Extract the [x, y] coordinate from the center of the cell holding the provided text.  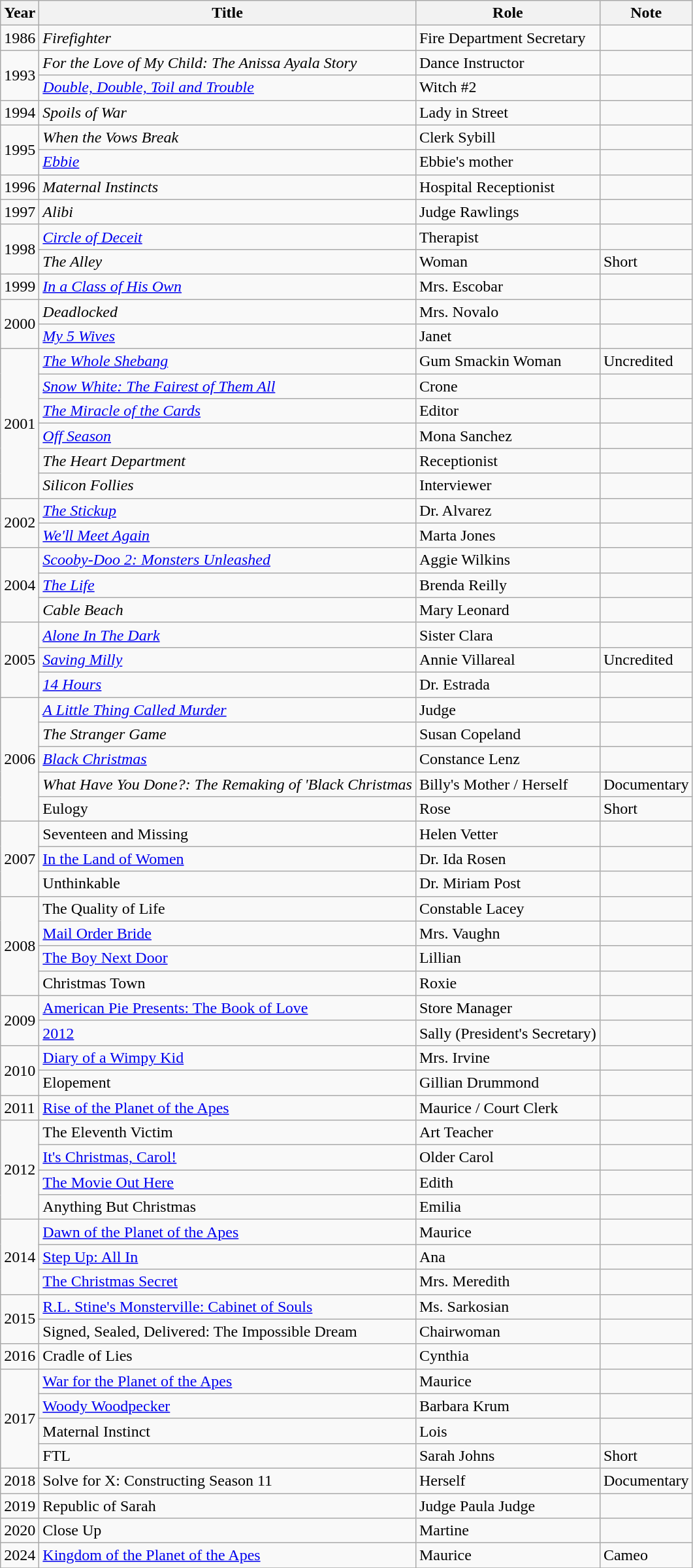
Off Season [227, 436]
Clerk Sybill [508, 137]
Witch #2 [508, 88]
Title [227, 13]
Anything But Christmas [227, 1207]
2015 [20, 1319]
Cradle of Lies [227, 1356]
2009 [20, 1020]
Mona Sanchez [508, 436]
Editor [508, 411]
Janet [508, 337]
The Whole Shebang [227, 361]
For the Love of My Child: The Anissa Ayala Story [227, 63]
A Little Thing Called Murder [227, 709]
Silicon Follies [227, 486]
1998 [20, 249]
Maternal Instinct [227, 1431]
Billy's Mother / Herself [508, 784]
Eulogy [227, 809]
Cynthia [508, 1356]
Kingdom of the Planet of the Apes [227, 1556]
The Life [227, 585]
1993 [20, 75]
Martine [508, 1531]
2020 [20, 1531]
Sarah Johns [508, 1456]
Judge [508, 709]
Barbara Krum [508, 1406]
American Pie Presents: The Book of Love [227, 1008]
Mary Leonard [508, 610]
14 Hours [227, 684]
2024 [20, 1556]
Gillian Drummond [508, 1082]
Lady in Street [508, 112]
Alibi [227, 212]
The Stickup [227, 510]
Older Carol [508, 1158]
Hospital Receptionist [508, 187]
Solve for X: Constructing Season 11 [227, 1480]
2014 [20, 1257]
Dr. Miriam Post [508, 884]
Constance Lenz [508, 759]
Judge Rawlings [508, 212]
Ebbie [227, 162]
Deadlocked [227, 312]
Roxie [508, 983]
2005 [20, 659]
Mrs. Irvine [508, 1058]
Crone [508, 386]
Sally (President's Secretary) [508, 1033]
Dawn of the Planet of the Apes [227, 1232]
Art Teacher [508, 1133]
When the Vows Break [227, 137]
Store Manager [508, 1008]
It's Christmas, Carol! [227, 1158]
Lois [508, 1431]
The Movie Out Here [227, 1182]
Seventeen and Missing [227, 834]
2002 [20, 523]
Unthinkable [227, 884]
1995 [20, 150]
The Heart Department [227, 461]
The Miracle of the Cards [227, 411]
Edith [508, 1182]
Mrs. Novalo [508, 312]
Double, Double, Toil and Trouble [227, 88]
Herself [508, 1480]
Annie Villareal [508, 659]
1986 [20, 38]
Cameo [646, 1556]
Mrs. Meredith [508, 1282]
Mrs. Escobar [508, 286]
Marta Jones [508, 535]
Snow White: The Fairest of Them All [227, 386]
The Stranger Game [227, 735]
Firefighter [227, 38]
2006 [20, 759]
1994 [20, 112]
Constable Lacey [508, 909]
Note [646, 13]
Diary of a Wimpy Kid [227, 1058]
Susan Copeland [508, 735]
Emilia [508, 1207]
R.L. Stine's Monsterville: Cabinet of Souls [227, 1307]
Woody Woodpecker [227, 1406]
The Alley [227, 261]
2016 [20, 1356]
Chairwoman [508, 1331]
FTL [227, 1456]
Woman [508, 261]
Dr. Ida Rosen [508, 859]
Christmas Town [227, 983]
Sister Clara [508, 635]
Ms. Sarkosian [508, 1307]
Judge Paula Judge [508, 1505]
My 5 Wives [227, 337]
In a Class of His Own [227, 286]
Maurice / Court Clerk [508, 1108]
Signed, Sealed, Delivered: The Impossible Dream [227, 1331]
Lillian [508, 958]
Elopement [227, 1082]
2001 [20, 424]
2018 [20, 1480]
2019 [20, 1505]
Scooby-Doo 2: Monsters Unleashed [227, 560]
Spoils of War [227, 112]
Dr. Estrada [508, 684]
Mail Order Bride [227, 933]
War for the Planet of the Apes [227, 1381]
Aggie Wilkins [508, 560]
Maternal Instincts [227, 187]
Therapist [508, 237]
1999 [20, 286]
Dr. Alvarez [508, 510]
Alone In The Dark [227, 635]
1997 [20, 212]
In the Land of Women [227, 859]
The Quality of Life [227, 909]
Role [508, 13]
Ebbie's mother [508, 162]
Receptionist [508, 461]
2007 [20, 859]
Ana [508, 1257]
Year [20, 13]
Saving Milly [227, 659]
Interviewer [508, 486]
We'll Meet Again [227, 535]
2000 [20, 324]
Rise of the Planet of the Apes [227, 1108]
Circle of Deceit [227, 237]
Fire Department Secretary [508, 38]
Dance Instructor [508, 63]
What Have You Done?: The Remaking of 'Black Christmas [227, 784]
2008 [20, 946]
Brenda Reilly [508, 585]
Close Up [227, 1531]
2017 [20, 1418]
1996 [20, 187]
Helen Vetter [508, 834]
Cable Beach [227, 610]
Gum Smackin Woman [508, 361]
2011 [20, 1108]
Black Christmas [227, 759]
The Christmas Secret [227, 1282]
Step Up: All In [227, 1257]
Rose [508, 809]
The Eleventh Victim [227, 1133]
2004 [20, 585]
2010 [20, 1070]
Republic of Sarah [227, 1505]
The Boy Next Door [227, 958]
Mrs. Vaughn [508, 933]
